Return [X, Y] of the center of cell containing provided text 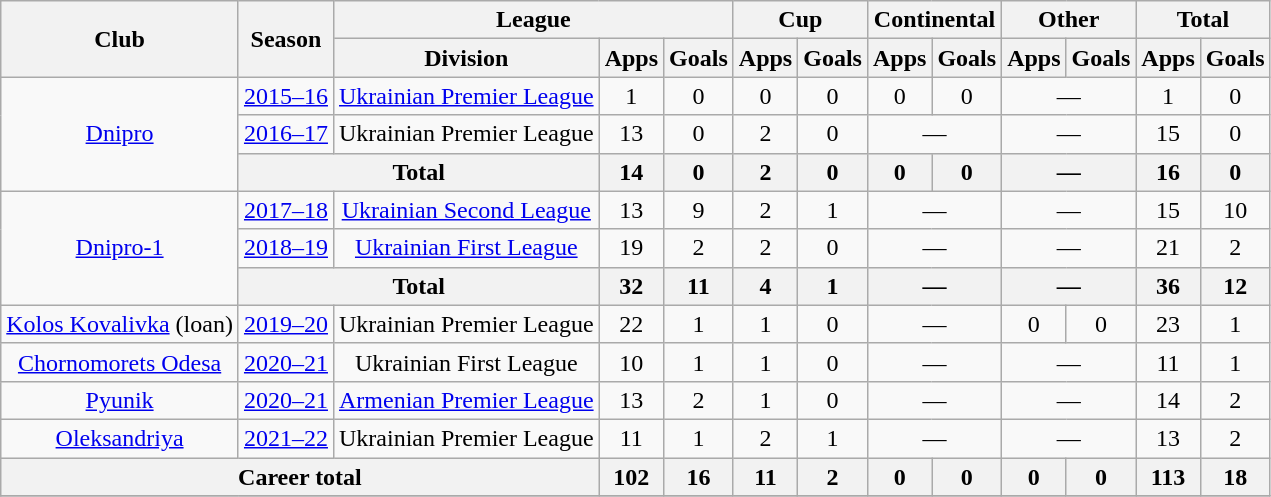
18 [1235, 477]
League [533, 20]
Dnipro [120, 134]
19 [631, 248]
Club [120, 39]
23 [1168, 324]
Division [466, 58]
2017–18 [286, 210]
Cup [800, 20]
Dnipro-1 [120, 248]
2021–22 [286, 438]
Oleksandriya [120, 438]
2018–19 [286, 248]
2019–20 [286, 324]
Chornomorets Odesa [120, 362]
Season [286, 39]
Kolos Kovalivka (loan) [120, 324]
113 [1168, 477]
102 [631, 477]
32 [631, 286]
Other [1069, 20]
2015–16 [286, 96]
36 [1168, 286]
Pyunik [120, 400]
Armenian Premier League [466, 400]
Ukrainian Second League [466, 210]
Continental [934, 20]
9 [699, 210]
22 [631, 324]
4 [765, 286]
2016–17 [286, 134]
21 [1168, 248]
12 [1235, 286]
Career total [300, 477]
